Scan for the cell matching the given text and deliver its [X, Y] coordinate at center. 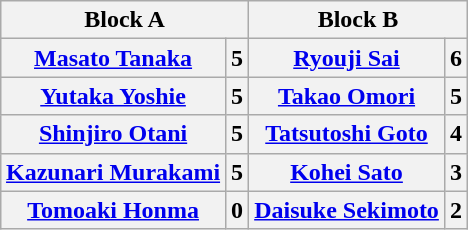
Daisuke Sekimoto [347, 210]
Ryouji Sai [347, 58]
Kohei Sato [347, 172]
Kazunari Murakami [114, 172]
2 [456, 210]
Block B [358, 20]
Takao Omori [347, 96]
Masato Tanaka [114, 58]
Shinjiro Otani [114, 134]
6 [456, 58]
0 [238, 210]
3 [456, 172]
Tomoaki Honma [114, 210]
4 [456, 134]
Yutaka Yoshie [114, 96]
Tatsutoshi Goto [347, 134]
Block A [125, 20]
